Determine the (x, y) coordinate at the center of the cell enclosing the given text.  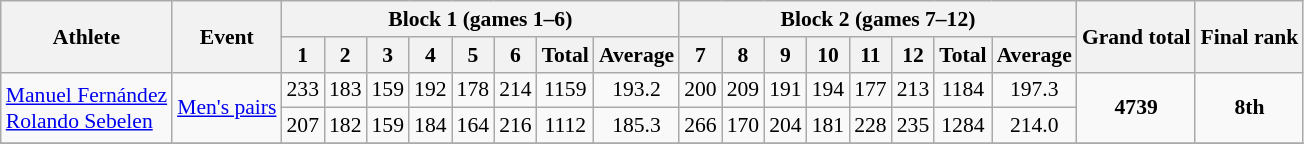
Athlete (86, 36)
9 (786, 55)
185.3 (636, 126)
193.2 (636, 90)
197.3 (1034, 90)
6 (516, 55)
200 (700, 90)
214.0 (1034, 126)
Grand total (1136, 36)
266 (700, 126)
209 (744, 90)
1112 (566, 126)
233 (302, 90)
Block 2 (games 7–12) (878, 19)
183 (346, 90)
2 (346, 55)
1184 (962, 90)
11 (870, 55)
177 (870, 90)
214 (516, 90)
8th (1249, 108)
204 (786, 126)
4739 (1136, 108)
12 (914, 55)
170 (744, 126)
8 (744, 55)
164 (474, 126)
235 (914, 126)
182 (346, 126)
7 (700, 55)
178 (474, 90)
216 (516, 126)
184 (430, 126)
Final rank (1249, 36)
10 (828, 55)
4 (430, 55)
Event (226, 36)
Men's pairs (226, 108)
1 (302, 55)
181 (828, 126)
191 (786, 90)
Block 1 (games 1–6) (480, 19)
Manuel Fernández Rolando Sebelen (86, 108)
194 (828, 90)
1284 (962, 126)
192 (430, 90)
5 (474, 55)
1159 (566, 90)
207 (302, 126)
3 (388, 55)
228 (870, 126)
213 (914, 90)
